Provide the (X, Y) coordinate of the cell's center where the given text is located.  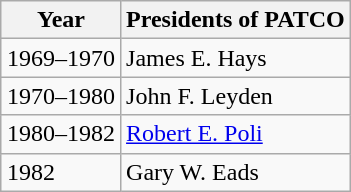
Year (60, 20)
1970–1980 (60, 96)
1980–1982 (60, 134)
Presidents of PATCO (236, 20)
James E. Hays (236, 58)
Gary W. Eads (236, 172)
Robert E. Poli (236, 134)
1969–1970 (60, 58)
John F. Leyden (236, 96)
1982 (60, 172)
